Scan for the cell matching the given text and deliver its [x, y] coordinate at center. 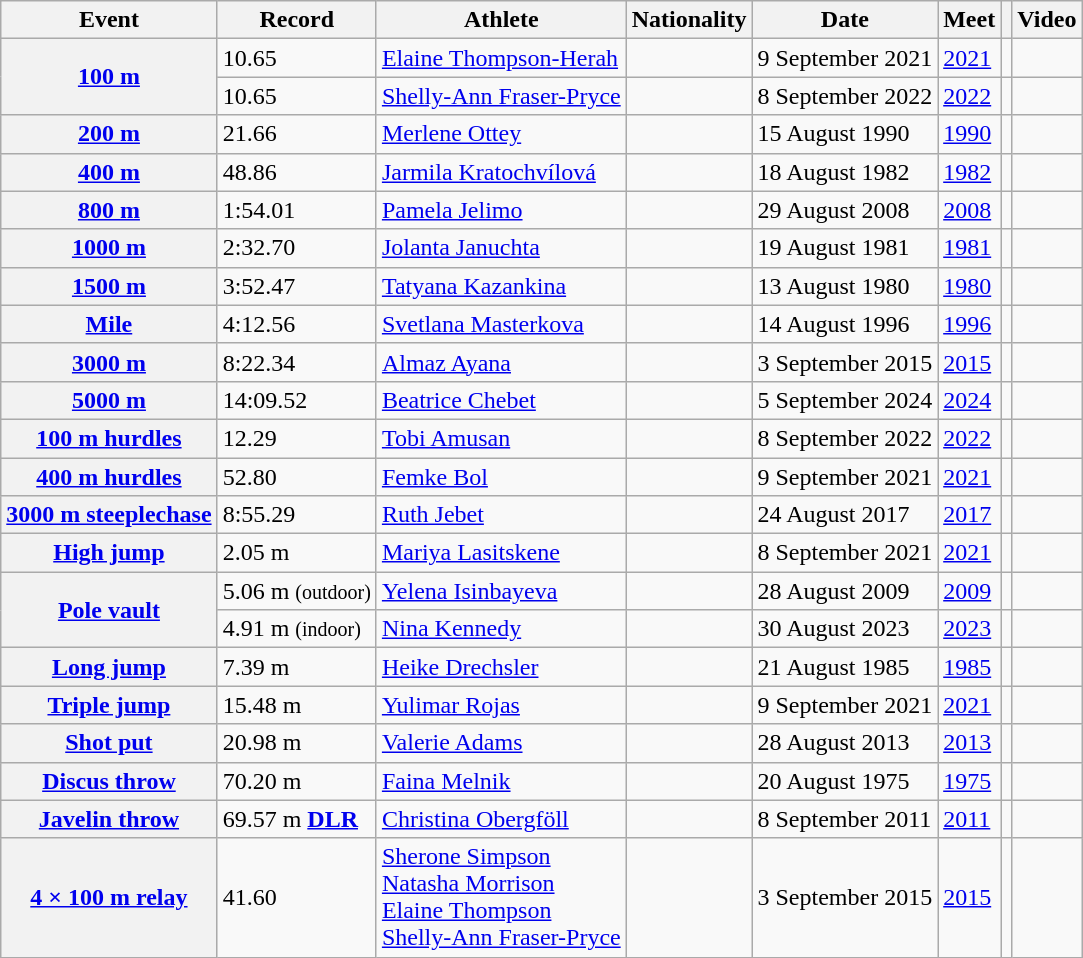
48.86 [296, 172]
20 August 1975 [845, 781]
Pamela Jelimo [501, 210]
8 September 2011 [845, 819]
Ruth Jebet [501, 515]
4.91 m (indoor) [296, 629]
3:52.47 [296, 286]
13 August 1980 [845, 286]
8:55.29 [296, 515]
3000 m [109, 362]
30 August 2023 [845, 629]
Yelena Isinbayeva [501, 591]
Javelin throw [109, 819]
Nationality [689, 20]
2009 [970, 591]
Record [296, 20]
4:12.56 [296, 324]
Triple jump [109, 705]
5.06 m (outdoor) [296, 591]
29 August 2008 [845, 210]
Almaz Ayana [501, 362]
Athlete [501, 20]
1982 [970, 172]
400 m [109, 172]
Date [845, 20]
4 × 100 m relay [109, 898]
24 August 2017 [845, 515]
8:22.34 [296, 362]
7.39 m [296, 667]
70.20 m [296, 781]
2008 [970, 210]
5000 m [109, 400]
400 m hurdles [109, 477]
100 m [109, 77]
Event [109, 20]
Faina Melnik [501, 781]
28 August 2013 [845, 743]
1980 [970, 286]
Yulimar Rojas [501, 705]
14:09.52 [296, 400]
3000 m steeplechase [109, 515]
1985 [970, 667]
1975 [970, 781]
8 September 2021 [845, 553]
Discus throw [109, 781]
2024 [970, 400]
Tobi Amusan [501, 438]
Shelly-Ann Fraser-Pryce [501, 96]
2011 [970, 819]
Sherone SimpsonNatasha MorrisonElaine ThompsonShelly-Ann Fraser-Pryce [501, 898]
41.60 [296, 898]
2017 [970, 515]
800 m [109, 210]
1000 m [109, 248]
Video [1047, 20]
21 August 1985 [845, 667]
Valerie Adams [501, 743]
Mariya Lasitskene [501, 553]
19 August 1981 [845, 248]
Mile [109, 324]
Elaine Thompson-Herah [501, 58]
28 August 2009 [845, 591]
200 m [109, 134]
Meet [970, 20]
Tatyana Kazankina [501, 286]
12.29 [296, 438]
69.57 m DLR [296, 819]
Pole vault [109, 610]
Shot put [109, 743]
1981 [970, 248]
High jump [109, 553]
21.66 [296, 134]
5 September 2024 [845, 400]
18 August 1982 [845, 172]
2:32.70 [296, 248]
Svetlana Masterkova [501, 324]
Jarmila Kratochvílová [501, 172]
20.98 m [296, 743]
2023 [970, 629]
2013 [970, 743]
2.05 m [296, 553]
1996 [970, 324]
Christina Obergföll [501, 819]
Beatrice Chebet [501, 400]
1:54.01 [296, 210]
14 August 1996 [845, 324]
Nina Kennedy [501, 629]
1500 m [109, 286]
Jolanta Januchta [501, 248]
15.48 m [296, 705]
52.80 [296, 477]
Merlene Ottey [501, 134]
15 August 1990 [845, 134]
1990 [970, 134]
Heike Drechsler [501, 667]
Femke Bol [501, 477]
100 m hurdles [109, 438]
Long jump [109, 667]
